Return [X, Y] of the center of cell containing provided text 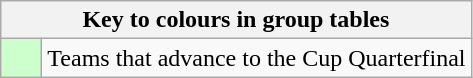
Teams that advance to the Cup Quarterfinal [256, 58]
Key to colours in group tables [236, 20]
